Locate the cell with the specified text and output its [x, y] center coordinate. 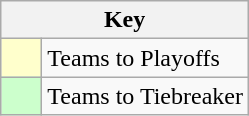
Teams to Playoffs [146, 58]
Key [125, 20]
Teams to Tiebreaker [146, 96]
